Capture the cell that displays the provided text and extract its (x, y) central coordinate. 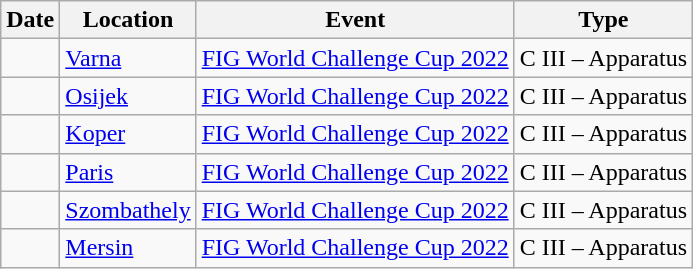
Varna (128, 58)
Date (30, 20)
Koper (128, 134)
Osijek (128, 96)
Location (128, 20)
Paris (128, 172)
Mersin (128, 248)
Event (355, 20)
Type (603, 20)
Szombathely (128, 210)
